Detect which cell encompasses the target text, then output its [x, y] center coordinate. 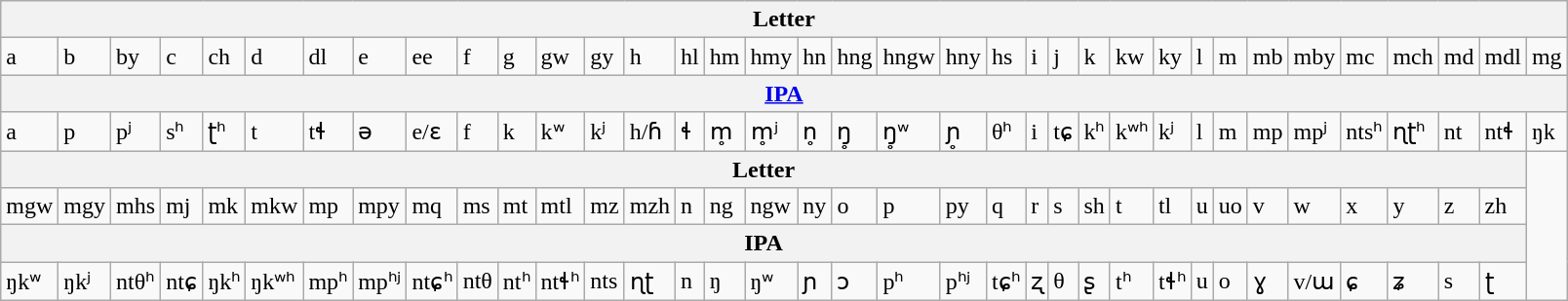
mj [181, 207]
ɳʈʰ [1413, 132]
gy [605, 56]
mch [1413, 56]
tɕʰ [1005, 282]
ʐ [1038, 282]
hngw [909, 56]
uo [1231, 207]
pʰ [909, 282]
hm [725, 56]
ee [432, 56]
ɲ̥ [963, 132]
r [1038, 207]
ŋ̥ʷ [909, 132]
mc [1364, 56]
md [1459, 56]
j [1063, 56]
ntɕʰ [432, 282]
ʈʰ [224, 132]
q [1005, 207]
h [649, 56]
ny [815, 207]
hmy [771, 56]
ɬ [690, 132]
ŋkʰ [224, 282]
b [85, 56]
mt [517, 207]
d [275, 56]
ŋk [1547, 132]
tɬʰ [1172, 282]
mtl [560, 207]
mpy [380, 207]
mgy [85, 207]
mpʲ [1314, 132]
mq [432, 207]
mkw [275, 207]
mhs [137, 207]
by [137, 56]
pʲ [137, 132]
ntʰ [517, 282]
ɲ [815, 282]
hl [690, 56]
n̥ [815, 132]
x [1364, 207]
θ [1063, 282]
e/ɛ [432, 132]
ŋʷ [771, 282]
ə [380, 132]
nt [1459, 132]
hs [1005, 56]
kʰ [1094, 132]
ntsʰ [1364, 132]
ʑ [1413, 282]
θʰ [1005, 132]
mby [1314, 56]
mb [1268, 56]
g [517, 56]
ŋkʷʰ [275, 282]
c [181, 56]
sh [1094, 207]
h/ɦ [649, 132]
kʷʰ [1131, 132]
v [1268, 207]
ms [478, 207]
kʷ [560, 132]
dl [328, 56]
zh [1503, 207]
ŋkʲ [85, 282]
mzh [649, 207]
tʰ [1131, 282]
e [380, 56]
gw [560, 56]
mpʰʲ [380, 282]
m̥ [725, 132]
mz [605, 207]
ky [1172, 56]
mg [1547, 56]
ɣ [1268, 282]
mdl [1503, 56]
nts [605, 282]
ŋkʷ [29, 282]
tl [1172, 207]
mpʰ [328, 282]
m̥ʲ [771, 132]
ngw [771, 207]
ng [725, 207]
mk [224, 207]
hng [854, 56]
tɬ [328, 132]
ɕ [1364, 282]
hny [963, 56]
tɕ [1063, 132]
mgw [29, 207]
ntθʰ [137, 282]
ʈ [1503, 282]
ŋ̥ [854, 132]
ntɕ [181, 282]
ntɬ [1503, 132]
ɔ [854, 282]
w [1314, 207]
py [963, 207]
y [1413, 207]
v/ɯ [1314, 282]
ch [224, 56]
sʰ [181, 132]
ŋ [725, 282]
ntɬʰ [560, 282]
ɳʈ [649, 282]
ntθ [478, 282]
hn [815, 56]
ʂ [1094, 282]
pʰʲ [963, 282]
kw [1131, 56]
z [1459, 207]
